Locate the cell with the specified text and output its [X, Y] center coordinate. 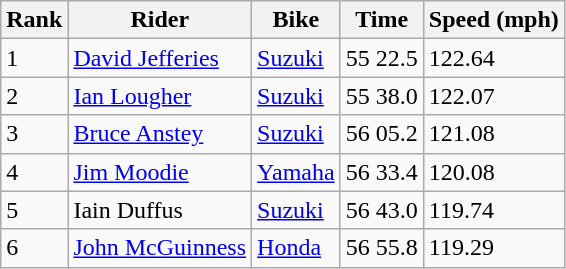
Bike [296, 20]
121.08 [494, 134]
119.74 [494, 210]
5 [34, 210]
Yamaha [296, 172]
John McGuinness [160, 248]
Speed (mph) [494, 20]
120.08 [494, 172]
119.29 [494, 248]
Bruce Anstey [160, 134]
Rank [34, 20]
122.64 [494, 58]
1 [34, 58]
56 05.2 [382, 134]
Honda [296, 248]
55 38.0 [382, 96]
55 22.5 [382, 58]
Rider [160, 20]
56 33.4 [382, 172]
4 [34, 172]
122.07 [494, 96]
56 55.8 [382, 248]
3 [34, 134]
Ian Lougher [160, 96]
2 [34, 96]
David Jefferies [160, 58]
Iain Duffus [160, 210]
56 43.0 [382, 210]
Jim Moodie [160, 172]
6 [34, 248]
Time [382, 20]
